Locate the cell with the specified text and output its [X, Y] center coordinate. 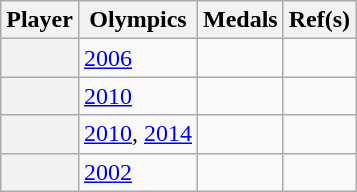
2010, 2014 [138, 134]
Medals [241, 20]
2010 [138, 96]
2002 [138, 172]
2006 [138, 58]
Ref(s) [319, 20]
Olympics [138, 20]
Player [40, 20]
